Return the [x, y] coordinate for the center point of the cell that contains the specified text.  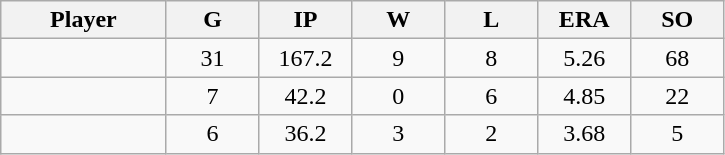
31 [212, 58]
167.2 [306, 58]
3 [398, 134]
8 [492, 58]
G [212, 20]
W [398, 20]
L [492, 20]
42.2 [306, 96]
7 [212, 96]
2 [492, 134]
22 [678, 96]
68 [678, 58]
5.26 [584, 58]
IP [306, 20]
3.68 [584, 134]
ERA [584, 20]
0 [398, 96]
5 [678, 134]
SO [678, 20]
4.85 [584, 96]
36.2 [306, 134]
9 [398, 58]
Player [84, 20]
